For the text-containing cell, return its midpoint in (x, y) coordinate format. 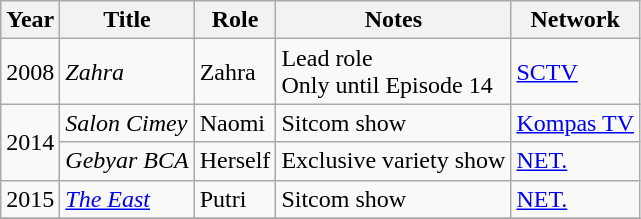
Year (30, 20)
Gebyar BCA (127, 161)
Putri (235, 199)
Exclusive variety show (394, 161)
Kompas TV (576, 123)
Naomi (235, 123)
Notes (394, 20)
Role (235, 20)
Network (576, 20)
Herself (235, 161)
SCTV (576, 72)
2015 (30, 199)
The East (127, 199)
Lead roleOnly until Episode 14 (394, 72)
2008 (30, 72)
Salon Cimey (127, 123)
2014 (30, 142)
Title (127, 20)
